Scan for the cell matching the given text and deliver its [x, y] coordinate at center. 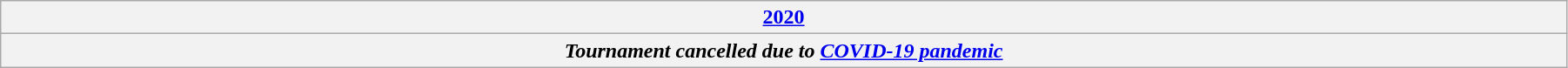
Tournament cancelled due to COVID-19 pandemic [784, 51]
2020 [784, 17]
